Pinpoint the cell where the given text exists, returning its (X, Y) midpoint coordinate. 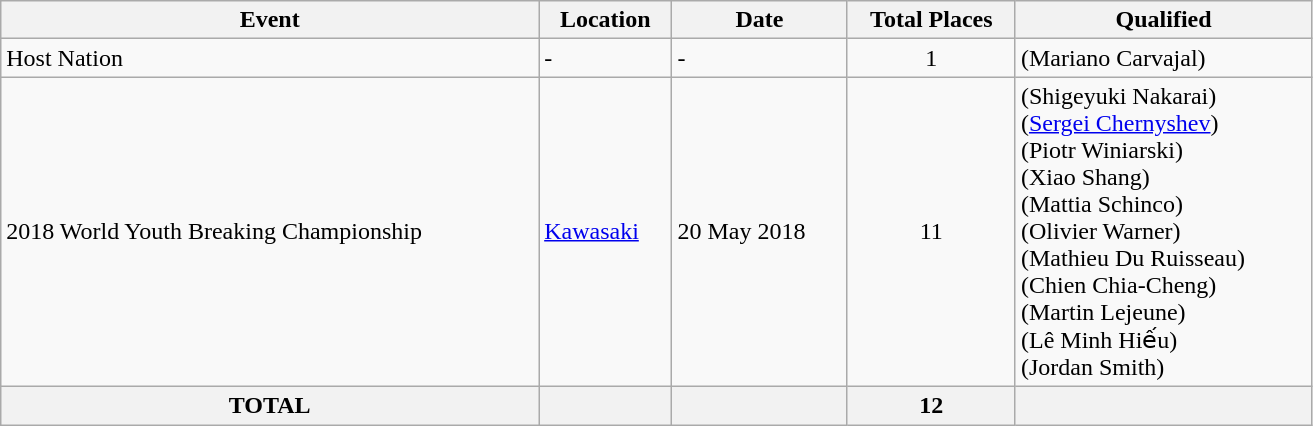
Total Places (931, 20)
Host Nation (270, 58)
Kawasaki (606, 232)
Date (760, 20)
12 (931, 405)
Qualified (1163, 20)
Location (606, 20)
1 (931, 58)
TOTAL (270, 405)
2018 World Youth Breaking Championship (270, 232)
(Mariano Carvajal) (1163, 58)
Event (270, 20)
20 May 2018 (760, 232)
11 (931, 232)
